Identify which cell holds the provided text, then report its [x, y] central coordinate. 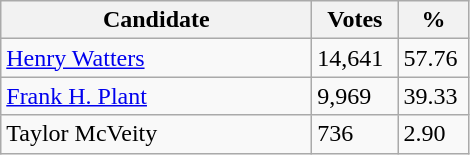
736 [355, 134]
% [434, 20]
Frank H. Plant [156, 96]
57.76 [434, 58]
Taylor McVeity [156, 134]
39.33 [434, 96]
Candidate [156, 20]
Henry Watters [156, 58]
14,641 [355, 58]
9,969 [355, 96]
Votes [355, 20]
2.90 [434, 134]
